Find where the given text appears and provide that cell's center as [x, y] coordinate. 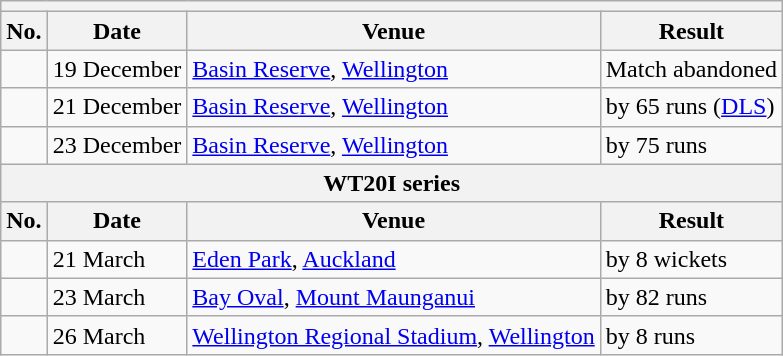
23 December [117, 145]
WT20I series [392, 183]
by 75 runs [691, 145]
by 8 wickets [691, 259]
26 March [117, 335]
by 82 runs [691, 297]
21 December [117, 107]
by 8 runs [691, 335]
Wellington Regional Stadium, Wellington [394, 335]
Match abandoned [691, 69]
19 December [117, 69]
Bay Oval, Mount Maunganui [394, 297]
by 65 runs (DLS) [691, 107]
23 March [117, 297]
Eden Park, Auckland [394, 259]
21 March [117, 259]
